For the text-containing cell, return its midpoint in (x, y) coordinate format. 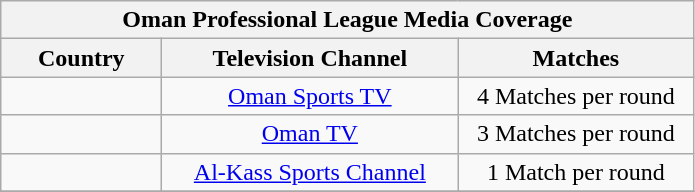
Television Channel (310, 58)
Matches (576, 58)
1 Match per round (576, 172)
Oman Sports TV (310, 96)
3 Matches per round (576, 134)
Oman TV (310, 134)
4 Matches per round (576, 96)
Country (82, 58)
Al-Kass Sports Channel (310, 172)
Oman Professional League Media Coverage (348, 20)
